Output the [x, y] coordinate of the center of the cell containing the given text.  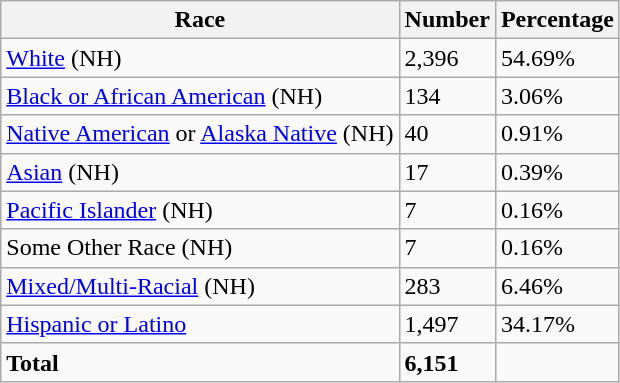
6,151 [447, 362]
40 [447, 134]
3.06% [557, 96]
17 [447, 172]
Some Other Race (NH) [200, 248]
283 [447, 286]
Black or African American (NH) [200, 96]
Mixed/Multi-Racial (NH) [200, 286]
Native American or Alaska Native (NH) [200, 134]
Number [447, 20]
Percentage [557, 20]
54.69% [557, 58]
0.91% [557, 134]
2,396 [447, 58]
Hispanic or Latino [200, 324]
1,497 [447, 324]
Pacific Islander (NH) [200, 210]
6.46% [557, 286]
Total [200, 362]
34.17% [557, 324]
Asian (NH) [200, 172]
Race [200, 20]
White (NH) [200, 58]
134 [447, 96]
0.39% [557, 172]
